Detect which cell encompasses the target text, then output its (X, Y) center coordinate. 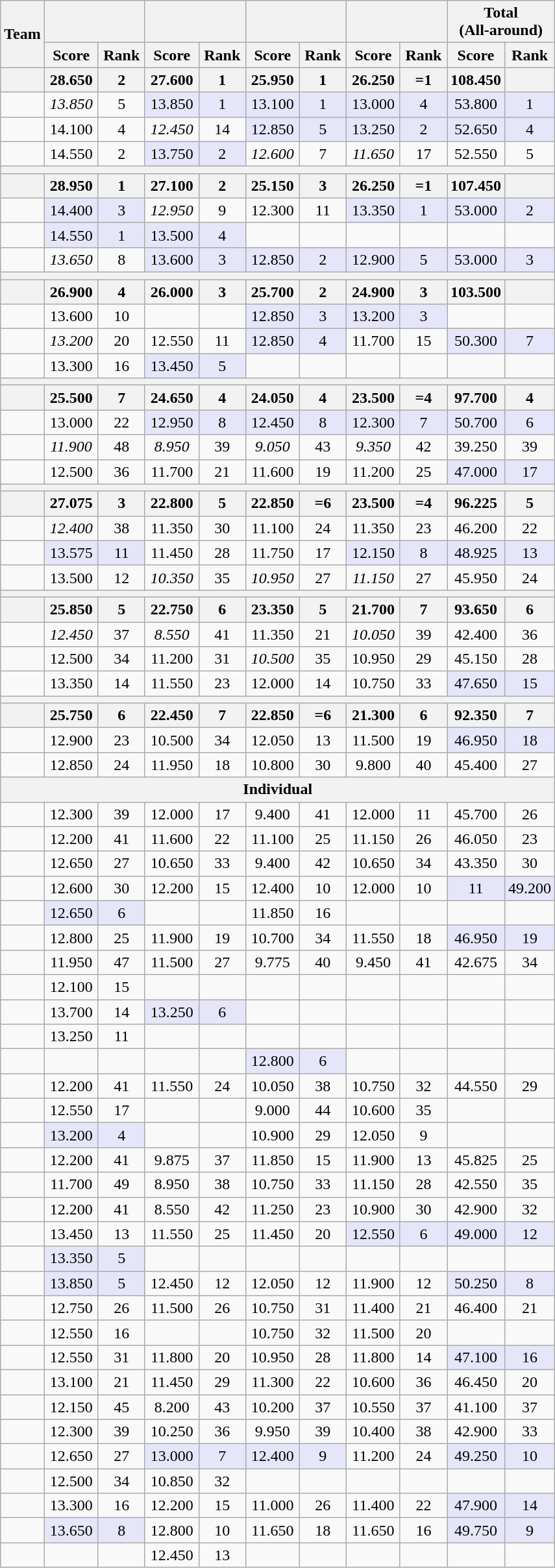
43.350 (476, 863)
47.000 (476, 472)
24.650 (171, 398)
23.350 (273, 609)
46.450 (476, 1382)
42.550 (476, 1185)
9.775 (273, 962)
14.100 (71, 129)
25.850 (71, 609)
26.900 (71, 291)
27.600 (171, 80)
11.250 (273, 1209)
25.950 (273, 80)
22.800 (171, 503)
97.700 (476, 398)
12.100 (71, 987)
10.800 (273, 765)
10.400 (373, 1432)
28.650 (71, 80)
49.000 (476, 1234)
11.750 (273, 553)
12.750 (71, 1308)
50.300 (476, 341)
45.700 (476, 814)
9.800 (373, 765)
9.000 (273, 1111)
25.500 (71, 398)
50.700 (476, 422)
46.200 (476, 528)
25.700 (273, 291)
52.650 (476, 129)
52.550 (476, 154)
44 (323, 1111)
Total(All-around) (501, 22)
50.250 (476, 1283)
44.550 (476, 1086)
45.950 (476, 577)
25.150 (273, 186)
Individual (278, 790)
10.250 (171, 1432)
49 (121, 1185)
11.300 (273, 1382)
11.000 (273, 1506)
47.100 (476, 1357)
49.250 (476, 1456)
9.350 (373, 447)
42.400 (476, 634)
10.200 (273, 1407)
8.200 (171, 1407)
13.700 (71, 1011)
103.500 (476, 291)
9.450 (373, 962)
10.700 (273, 937)
47.900 (476, 1506)
48 (121, 447)
14.400 (71, 210)
45 (121, 1407)
47.650 (476, 684)
10.550 (373, 1407)
49.200 (530, 888)
45.825 (476, 1160)
22.750 (171, 609)
53.800 (476, 104)
25.750 (71, 716)
21.300 (373, 716)
26.000 (171, 291)
21.700 (373, 609)
93.650 (476, 609)
96.225 (476, 503)
45.150 (476, 659)
9.950 (273, 1432)
10.350 (171, 577)
24.900 (373, 291)
108.450 (476, 80)
27.100 (171, 186)
47 (121, 962)
49.750 (476, 1530)
9.875 (171, 1160)
42.675 (476, 962)
92.350 (476, 716)
48.925 (476, 553)
9.050 (273, 447)
24.050 (273, 398)
22.450 (171, 716)
39.250 (476, 447)
13.575 (71, 553)
27.075 (71, 503)
46.400 (476, 1308)
107.450 (476, 186)
46.050 (476, 839)
13.750 (171, 154)
Team (23, 34)
10.850 (171, 1481)
45.400 (476, 765)
41.100 (476, 1407)
28.950 (71, 186)
